Capture the cell that displays the provided text and extract its (x, y) central coordinate. 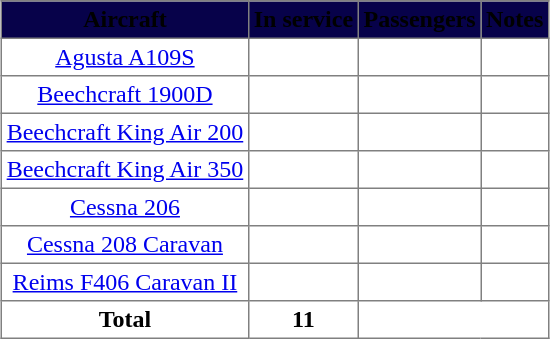
Reims F406 Caravan II (124, 282)
Beechcraft 1900D (124, 95)
Cessna 208 Caravan (124, 245)
11 (303, 320)
In service (303, 20)
Total (124, 320)
Cessna 206 (124, 207)
Aircraft (124, 20)
Agusta A109S (124, 57)
Beechcraft King Air 200 (124, 132)
Beechcraft King Air 350 (124, 170)
Passengers (419, 20)
Notes (515, 20)
